Scan for the cell matching the given text and deliver its (X, Y) coordinate at center. 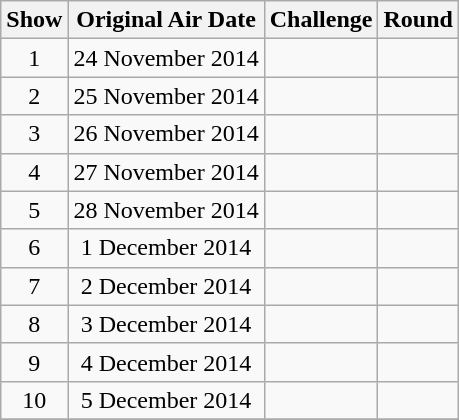
27 November 2014 (166, 172)
8 (34, 324)
26 November 2014 (166, 134)
Show (34, 20)
4 December 2014 (166, 362)
Round (418, 20)
10 (34, 400)
5 (34, 210)
24 November 2014 (166, 58)
28 November 2014 (166, 210)
4 (34, 172)
2 (34, 96)
3 December 2014 (166, 324)
1 (34, 58)
9 (34, 362)
Challenge (321, 20)
1 December 2014 (166, 248)
Original Air Date (166, 20)
25 November 2014 (166, 96)
5 December 2014 (166, 400)
7 (34, 286)
2 December 2014 (166, 286)
3 (34, 134)
6 (34, 248)
